Find where the given text appears and provide that cell's center as (x, y) coordinate. 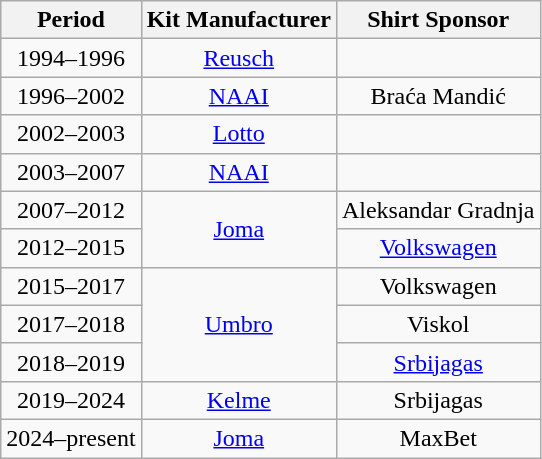
Reusch (238, 58)
2012–2015 (71, 248)
Period (71, 20)
2003–2007 (71, 172)
Aleksandar Gradnja (438, 210)
Viskol (438, 324)
Shirt Sponsor (438, 20)
2015–2017 (71, 286)
2002–2003 (71, 134)
Braća Mandić (438, 96)
2007–2012 (71, 210)
Kit Manufacturer (238, 20)
2017–2018 (71, 324)
2019–2024 (71, 400)
MaxBet (438, 438)
1994–1996 (71, 58)
2018–2019 (71, 362)
1996–2002 (71, 96)
Kelme (238, 400)
2024–present (71, 438)
Umbro (238, 324)
Lotto (238, 134)
